Scan for the cell matching the given text and deliver its [x, y] coordinate at center. 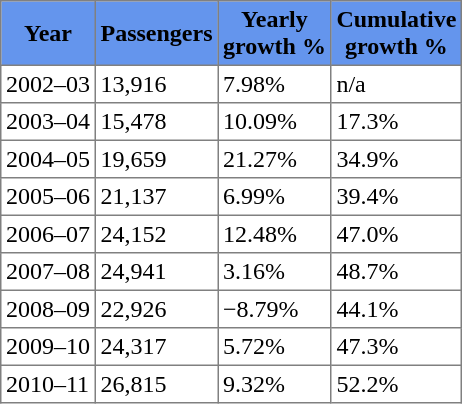
2005–06 [48, 197]
24,941 [156, 272]
n/a [396, 84]
17.3% [396, 122]
10.09% [274, 122]
2003–04 [48, 122]
7.98% [274, 84]
2010–11 [48, 384]
24,152 [156, 234]
21,137 [156, 197]
2006–07 [48, 234]
Cumulativegrowth % [396, 33]
2009–10 [48, 347]
13,916 [156, 84]
3.16% [274, 272]
2007–08 [48, 272]
48.7% [396, 272]
2004–05 [48, 159]
Year [48, 33]
5.72% [274, 347]
12.48% [274, 234]
52.2% [396, 384]
19,659 [156, 159]
Yearlygrowth % [274, 33]
24,317 [156, 347]
−8.79% [274, 309]
21.27% [274, 159]
47.0% [396, 234]
22,926 [156, 309]
26,815 [156, 384]
6.99% [274, 197]
44.1% [396, 309]
2002–03 [48, 84]
2008–09 [48, 309]
15,478 [156, 122]
9.32% [274, 384]
34.9% [396, 159]
39.4% [396, 197]
Passengers [156, 33]
47.3% [396, 347]
